Locate the cell with the specified text and output its (x, y) center coordinate. 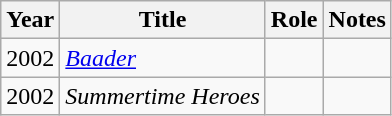
Baader (162, 58)
Title (162, 20)
Role (294, 20)
Year (30, 20)
Notes (357, 20)
Summertime Heroes (162, 96)
